Locate the cell with the specified text and output its [X, Y] center coordinate. 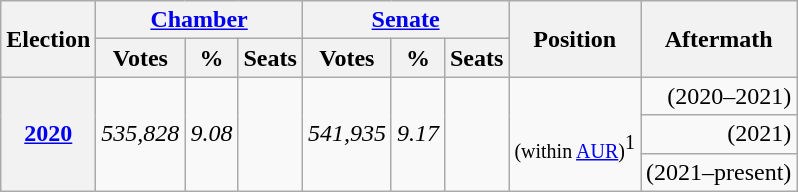
Aftermath [718, 39]
9.08 [212, 134]
541,935 [346, 134]
Chamber [200, 20]
Election [48, 39]
(2020–2021) [718, 96]
(2021) [718, 134]
(2021–present) [718, 172]
Position [575, 39]
535,828 [140, 134]
9.17 [418, 134]
Senate [406, 20]
2020 [48, 134]
(within AUR)1 [575, 134]
